Output the [X, Y] coordinate of the center of the cell containing the given text.  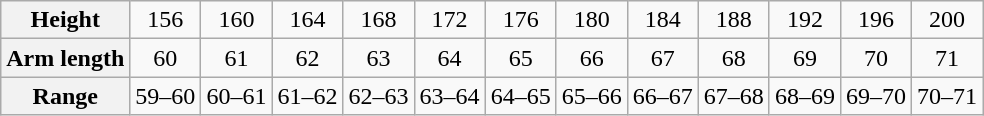
70–71 [946, 96]
168 [378, 20]
70 [876, 58]
Range [66, 96]
188 [734, 20]
71 [946, 58]
67 [662, 58]
68–69 [804, 96]
196 [876, 20]
65–66 [592, 96]
62–63 [378, 96]
156 [166, 20]
69–70 [876, 96]
Arm length [66, 58]
63 [378, 58]
60–61 [236, 96]
192 [804, 20]
61 [236, 58]
200 [946, 20]
60 [166, 58]
65 [520, 58]
69 [804, 58]
172 [450, 20]
160 [236, 20]
164 [308, 20]
67–68 [734, 96]
68 [734, 58]
59–60 [166, 96]
66–67 [662, 96]
184 [662, 20]
62 [308, 58]
176 [520, 20]
64–65 [520, 96]
66 [592, 58]
61–62 [308, 96]
64 [450, 58]
Height [66, 20]
180 [592, 20]
63–64 [450, 96]
